Capture the cell that displays the provided text and extract its (X, Y) central coordinate. 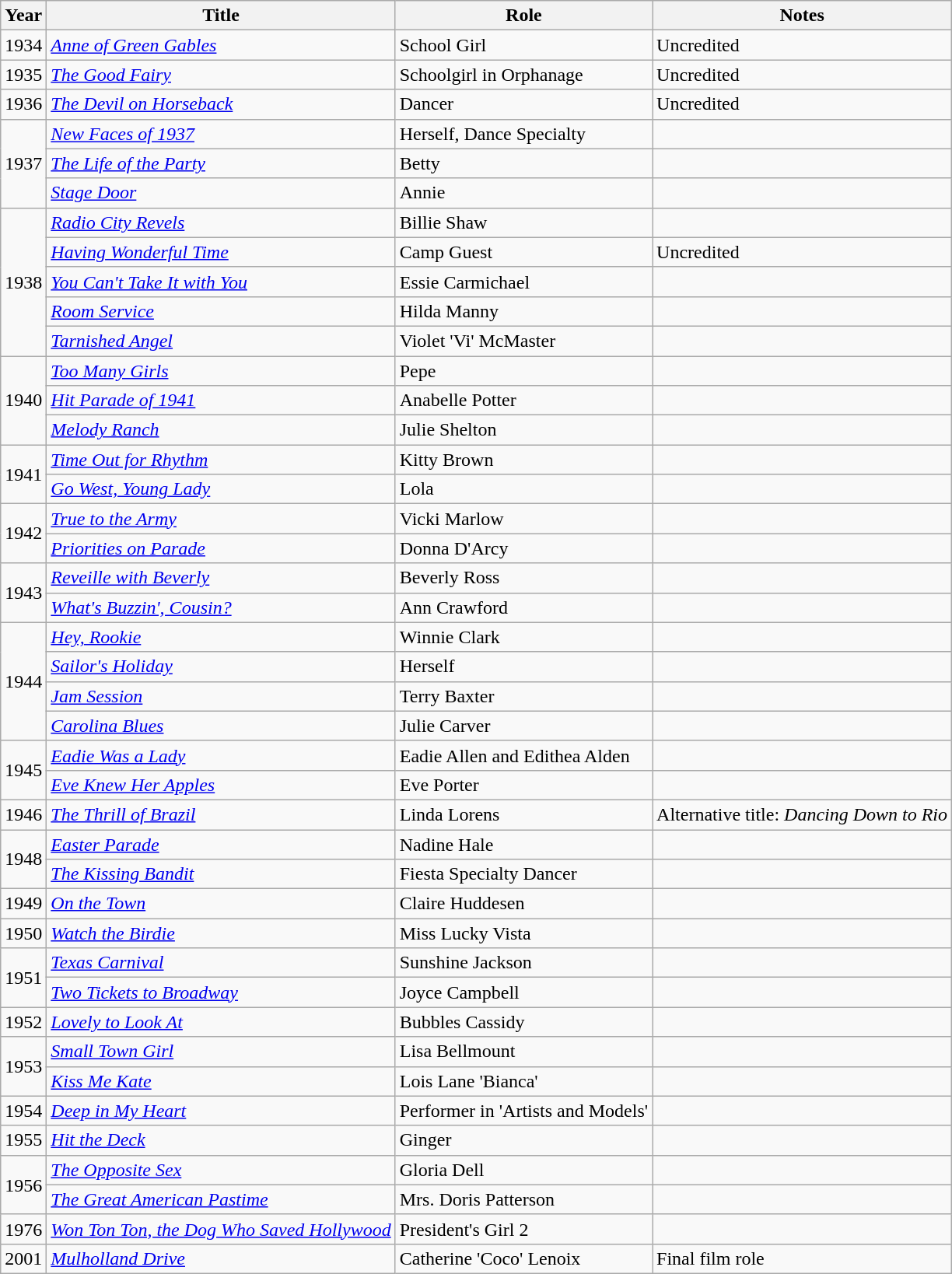
School Girl (523, 45)
Easter Parade (221, 844)
President's Girl 2 (523, 1229)
Year (23, 16)
Fiesta Specialty Dancer (523, 874)
New Faces of 1937 (221, 134)
1938 (23, 282)
Texas Carnival (221, 963)
Claire Huddesen (523, 904)
Jam Session (221, 696)
1952 (23, 1022)
The Great American Pastime (221, 1199)
Hey, Rookie (221, 637)
Small Town Girl (221, 1052)
1954 (23, 1111)
Essie Carmichael (523, 282)
What's Buzzin', Cousin? (221, 607)
Vicki Marlow (523, 519)
Carolina Blues (221, 726)
Catherine 'Coco' Lenoix (523, 1258)
Linda Lorens (523, 814)
The Life of the Party (221, 163)
The Good Fairy (221, 75)
Lola (523, 489)
Gloria Dell (523, 1170)
1935 (23, 75)
Julie Carver (523, 726)
Schoolgirl in Orphanage (523, 75)
Eadie Allen and Edithea Alden (523, 755)
Ann Crawford (523, 607)
Alternative title: Dancing Down to Rio (803, 814)
Reveille with Beverly (221, 578)
Priorities on Parade (221, 548)
Watch the Birdie (221, 933)
Betty (523, 163)
Sailor's Holiday (221, 667)
True to the Army (221, 519)
1948 (23, 859)
The Opposite Sex (221, 1170)
Ginger (523, 1140)
Anabelle Potter (523, 401)
Eve Porter (523, 785)
2001 (23, 1258)
Kitty Brown (523, 460)
Performer in 'Artists and Models' (523, 1111)
Winnie Clark (523, 637)
1943 (23, 593)
1937 (23, 163)
Lisa Bellmount (523, 1052)
Eve Knew Her Apples (221, 785)
Melody Ranch (221, 430)
Annie (523, 193)
Julie Shelton (523, 430)
Terry Baxter (523, 696)
Stage Door (221, 193)
Donna D'Arcy (523, 548)
Eadie Was a Lady (221, 755)
Go West, Young Lady (221, 489)
Pepe (523, 371)
1944 (23, 681)
On the Town (221, 904)
1953 (23, 1066)
Mulholland Drive (221, 1258)
Deep in My Heart (221, 1111)
Hilda Manny (523, 311)
Sunshine Jackson (523, 963)
Miss Lucky Vista (523, 933)
1951 (23, 978)
Lois Lane 'Bianca' (523, 1081)
Notes (803, 16)
Hit the Deck (221, 1140)
Nadine Hale (523, 844)
1949 (23, 904)
1942 (23, 534)
Final film role (803, 1258)
Room Service (221, 311)
1934 (23, 45)
Having Wonderful Time (221, 252)
Time Out for Rhythm (221, 460)
Too Many Girls (221, 371)
Bubbles Cassidy (523, 1022)
You Can't Take It with You (221, 282)
Camp Guest (523, 252)
1955 (23, 1140)
1976 (23, 1229)
1956 (23, 1185)
1940 (23, 401)
Herself, Dance Specialty (523, 134)
Mrs. Doris Patterson (523, 1199)
Dancer (523, 104)
Kiss Me Kate (221, 1081)
Title (221, 16)
Joyce Campbell (523, 992)
1936 (23, 104)
Two Tickets to Broadway (221, 992)
Radio City Revels (221, 222)
Beverly Ross (523, 578)
The Devil on Horseback (221, 104)
1946 (23, 814)
The Thrill of Brazil (221, 814)
Role (523, 16)
Herself (523, 667)
Tarnished Angel (221, 341)
Violet 'Vi' McMaster (523, 341)
Anne of Green Gables (221, 45)
1945 (23, 770)
Hit Parade of 1941 (221, 401)
Lovely to Look At (221, 1022)
The Kissing Bandit (221, 874)
1941 (23, 474)
1950 (23, 933)
Billie Shaw (523, 222)
Won Ton Ton, the Dog Who Saved Hollywood (221, 1229)
